Search for the cell housing the specified text and yield its [X, Y] center coordinate. 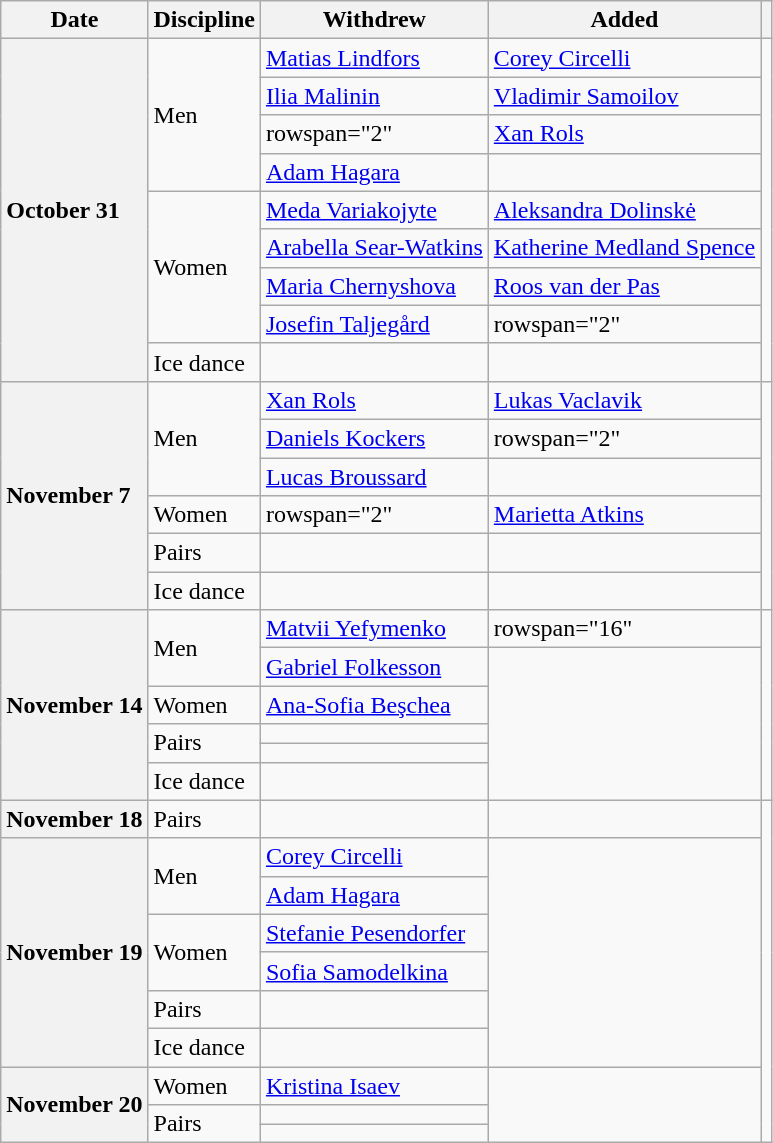
Aleksandra Dolinskė [624, 210]
rowspan="16" [624, 629]
Vladimir Samoilov [624, 96]
Roos van der Pas [624, 286]
Matvii Yefymenko [374, 629]
Withdrew [374, 20]
Katherine Medland Spence [624, 248]
Kristina Isaev [374, 1085]
Marietta Atkins [624, 515]
Discipline [204, 20]
Josefin Taljegård [374, 324]
Lucas Broussard [374, 477]
Arabella Sear-Watkins [374, 248]
October 31 [74, 210]
Daniels Kockers [374, 438]
November 14 [74, 705]
Matias Lindfors [374, 58]
Added [624, 20]
Stefanie Pesendorfer [374, 933]
Sofia Samodelkina [374, 971]
November 19 [74, 952]
November 7 [74, 495]
Date [74, 20]
November 20 [74, 1104]
November 18 [74, 819]
Meda Variakojyte [374, 210]
Ana-Sofia Beşchea [374, 705]
Gabriel Folkesson [374, 667]
Ilia Malinin [374, 96]
Lukas Vaclavik [624, 400]
Maria Chernyshova [374, 286]
